Detect which cell encompasses the target text, then output its (x, y) center coordinate. 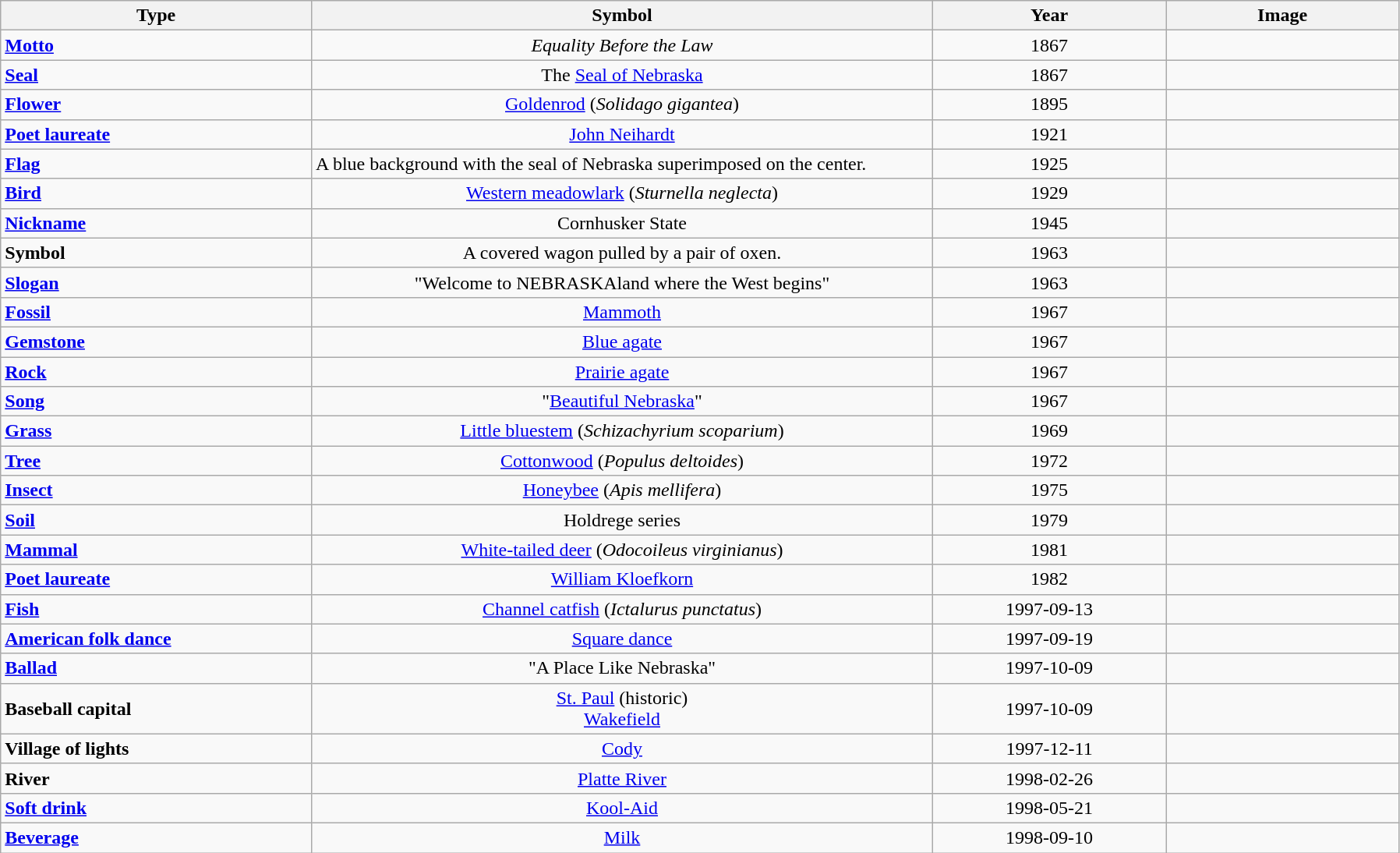
Blue agate (622, 342)
"Beautiful Nebraska" (622, 402)
Fossil (156, 312)
Western meadowlark (Sturnella neglecta) (622, 193)
Honeybee (Apis mellifera) (622, 490)
Mammoth (622, 312)
Platte River (622, 778)
Seal (156, 75)
1945 (1049, 223)
1981 (1049, 550)
1997-12-11 (1049, 749)
Grass (156, 431)
Soil (156, 520)
Motto (156, 45)
Slogan (156, 282)
Flag (156, 164)
1921 (1049, 134)
1998-09-10 (1049, 837)
Holdrege series (622, 520)
Image (1283, 16)
1975 (1049, 490)
Goldenrod (Solidago gigantea) (622, 104)
1972 (1049, 461)
1997-09-13 (1049, 609)
A blue background with the seal of Nebraska superimposed on the center. (622, 164)
Cody (622, 749)
1979 (1049, 520)
Cornhusker State (622, 223)
Village of lights (156, 749)
Flower (156, 104)
Beverage (156, 837)
John Neihardt (622, 134)
"Welcome to NEBRASKAland where the West begins" (622, 282)
William Kloefkorn (622, 579)
Milk (622, 837)
White-tailed deer (Odocoileus virginianus) (622, 550)
1929 (1049, 193)
River (156, 778)
Ballad (156, 668)
A covered wagon pulled by a pair of oxen. (622, 253)
1982 (1049, 579)
"A Place Like Nebraska" (622, 668)
Bird (156, 193)
1895 (1049, 104)
Channel catfish (Ictalurus punctatus) (622, 609)
Equality Before the Law (622, 45)
1998-05-21 (1049, 808)
Fish (156, 609)
Year (1049, 16)
Insect (156, 490)
Baseball capital (156, 708)
American folk dance (156, 639)
1998-02-26 (1049, 778)
Mammal (156, 550)
Type (156, 16)
Song (156, 402)
Square dance (622, 639)
The Seal of Nebraska (622, 75)
Tree (156, 461)
Gemstone (156, 342)
1969 (1049, 431)
St. Paul (historic)Wakefield (622, 708)
Soft drink (156, 808)
Prairie agate (622, 372)
Nickname (156, 223)
1925 (1049, 164)
Kool-Aid (622, 808)
Little bluestem (Schizachyrium scoparium) (622, 431)
Cottonwood (Populus deltoides) (622, 461)
1997-09-19 (1049, 639)
Rock (156, 372)
